For the text-containing cell, return its midpoint in (x, y) coordinate format. 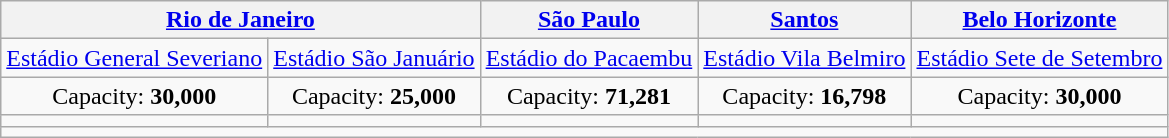
Estádio Vila Belmiro (804, 58)
Estádio do Pacaembu (589, 58)
Estádio São Januário (374, 58)
Estádio General Severiano (134, 58)
Rio de Janeiro (240, 20)
Belo Horizonte (1040, 20)
Capacity: 71,281 (589, 96)
Capacity: 16,798 (804, 96)
Santos (804, 20)
Estádio Sete de Setembro (1040, 58)
São Paulo (589, 20)
Capacity: 25,000 (374, 96)
